Locate the cell with the specified text and output its [x, y] center coordinate. 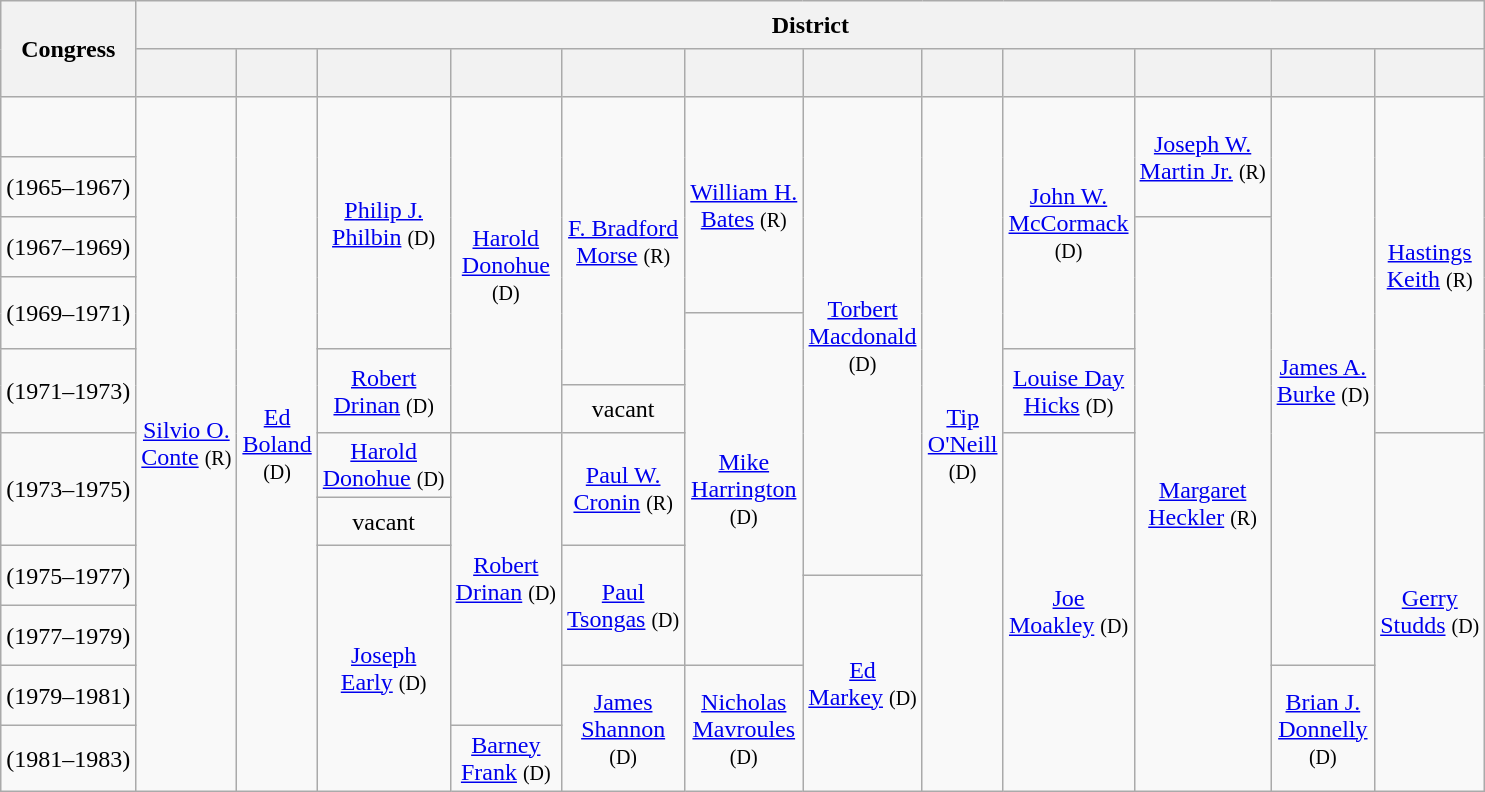
Louise DayHicks (D) [1068, 391]
Paul W.Cronin (R) [624, 490]
Joseph W.Martin Jr. (R) [1202, 157]
TipO'Neill(D) [962, 444]
Philip J.Philbin (D) [384, 223]
PaulTsongas (D) [624, 606]
MargaretHeckler (R) [1202, 504]
(1971–1973) [68, 391]
Brian J.Donnelly(D) [1323, 728]
Silvio O.Conte (R) [186, 444]
(1967–1969) [68, 247]
William H.Bates (R) [744, 205]
(1973–1975) [68, 490]
TorbertMacdonald(D) [862, 336]
(1975–1977) [68, 576]
James A.Burke (D) [1323, 382]
JamesShannon(D) [624, 728]
GerryStudds (D) [1430, 612]
NicholasMavroules(D) [744, 728]
BarneyFrank (D) [506, 758]
MikeHarrington(D) [744, 490]
HaroldDonohue (D) [384, 466]
Congress [68, 49]
(1965–1967) [68, 187]
(1977–1979) [68, 636]
EdBoland(D) [277, 444]
John W.McCormack(D) [1068, 223]
JosephEarly (D) [384, 668]
F. BradfordMorse (R) [624, 241]
HaroldDonohue(D) [506, 265]
(1981–1983) [68, 758]
EdMarkey (D) [862, 684]
(1969–1971) [68, 313]
HastingsKeith (R) [1430, 265]
District [810, 25]
JoeMoakley (D) [1068, 612]
(1979–1981) [68, 696]
